Determine the (x, y) coordinate at the center of the cell enclosing the given text.  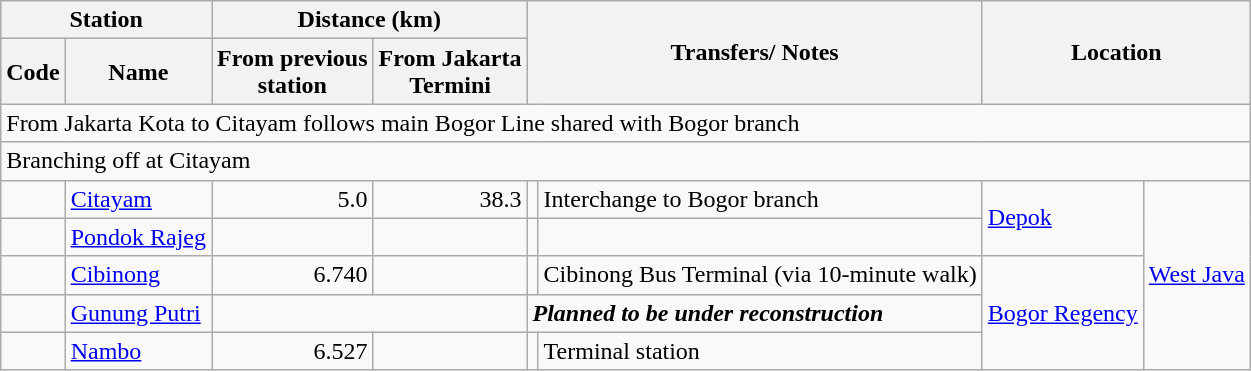
Cibinong Bus Terminal (via 10-minute walk) (760, 275)
38.3 (450, 199)
6.740 (293, 275)
6.527 (293, 351)
Name (138, 72)
From previousstation (293, 72)
Bogor Regency (1062, 313)
Terminal station (760, 351)
Station (106, 20)
Interchange to Bogor branch (760, 199)
Depok (1062, 218)
5.0 (293, 199)
Code (33, 72)
Citayam (138, 199)
Pondok Rajeg (138, 237)
Nambo (138, 351)
Planned to be under reconstruction (754, 313)
Distance (km) (370, 20)
Cibinong (138, 275)
From Jakarta Kota to Citayam follows main Bogor Line shared with Bogor branch (626, 123)
Transfers/ Notes (754, 52)
Location (1116, 52)
West Java (1196, 275)
From JakartaTermini (450, 72)
Gunung Putri (138, 313)
Branching off at Citayam (626, 161)
